Scan for the cell matching the given text and deliver its [x, y] coordinate at center. 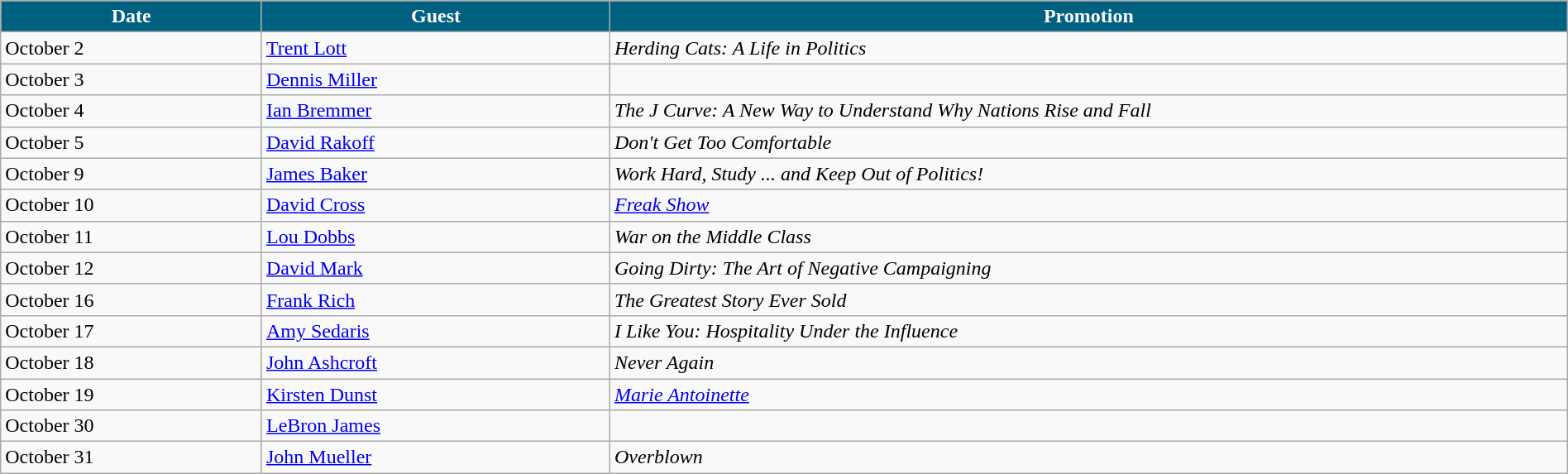
Work Hard, Study ... and Keep Out of Politics! [1088, 174]
LeBron James [435, 426]
October 18 [131, 362]
October 31 [131, 457]
October 2 [131, 48]
Freak Show [1088, 205]
Overblown [1088, 457]
Dennis Miller [435, 79]
October 19 [131, 395]
October 3 [131, 79]
Going Dirty: The Art of Negative Campaigning [1088, 268]
David Rakoff [435, 142]
John Mueller [435, 457]
War on the Middle Class [1088, 237]
Ian Bremmer [435, 111]
The Greatest Story Ever Sold [1088, 299]
The J Curve: A New Way to Understand Why Nations Rise and Fall [1088, 111]
October 5 [131, 142]
John Ashcroft [435, 362]
Guest [435, 17]
Date [131, 17]
Marie Antoinette [1088, 395]
Never Again [1088, 362]
October 11 [131, 237]
October 10 [131, 205]
Don't Get Too Comfortable [1088, 142]
Frank Rich [435, 299]
David Mark [435, 268]
Amy Sedaris [435, 331]
October 16 [131, 299]
Kirsten Dunst [435, 395]
October 30 [131, 426]
Trent Lott [435, 48]
James Baker [435, 174]
I Like You: Hospitality Under the Influence [1088, 331]
Promotion [1088, 17]
Herding Cats: A Life in Politics [1088, 48]
October 4 [131, 111]
October 17 [131, 331]
Lou Dobbs [435, 237]
October 9 [131, 174]
October 12 [131, 268]
David Cross [435, 205]
